Return [x, y] of the center of cell containing provided text 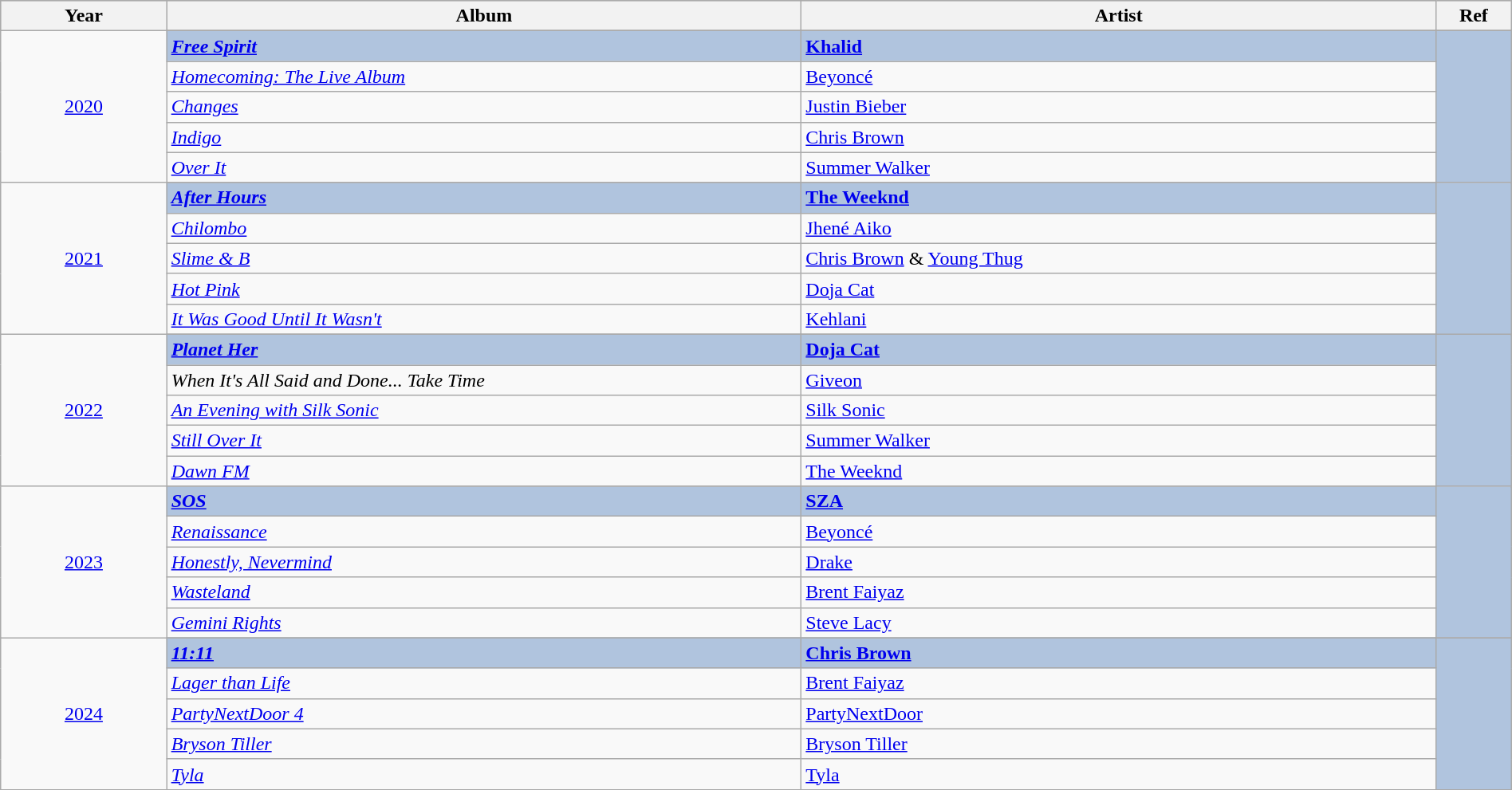
Kehlani [1119, 319]
Chilombo [484, 228]
Chris Brown & Young Thug [1119, 258]
Jhené Aiko [1119, 228]
PartyNextDoor 4 [484, 713]
Khalid [1119, 46]
Steve Lacy [1119, 623]
Justin Bieber [1119, 107]
An Evening with Silk Sonic [484, 411]
11:11 [484, 653]
2023 [84, 562]
Slime & B [484, 258]
It Was Good Until It Wasn't [484, 319]
2024 [84, 713]
Honestly, Nevermind [484, 562]
Renaissance [484, 532]
Dawn FM [484, 471]
Drake [1119, 562]
Indigo [484, 137]
2022 [84, 410]
SOS [484, 501]
Ref [1474, 16]
Wasteland [484, 592]
Still Over It [484, 441]
Lager than Life [484, 683]
Giveon [1119, 380]
Gemini Rights [484, 623]
Hot Pink [484, 289]
Year [84, 16]
Free Spirit [484, 46]
Artist [1119, 16]
PartyNextDoor [1119, 713]
Planet Her [484, 349]
When It's All Said and Done... Take Time [484, 380]
Homecoming: The Live Album [484, 77]
SZA [1119, 501]
After Hours [484, 198]
2020 [84, 107]
Changes [484, 107]
Over It [484, 167]
2021 [84, 258]
Album [484, 16]
Silk Sonic [1119, 411]
